Output the (X, Y) coordinate of the center of the cell containing the given text.  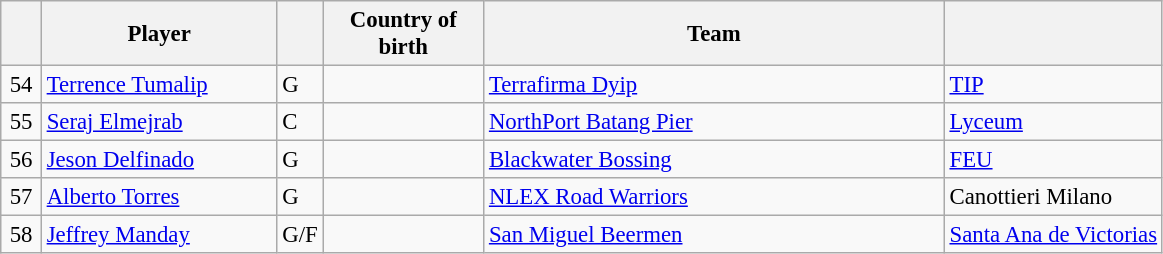
Terrence Tumalip (159, 85)
Santa Ana de Victorias (1053, 235)
Jeffrey Manday (159, 235)
Jeson Delfinado (159, 160)
Player (159, 34)
C (300, 122)
Blackwater Bossing (714, 160)
G/F (300, 235)
Lyceum (1053, 122)
58 (22, 235)
Terrafirma Dyip (714, 85)
57 (22, 197)
54 (22, 85)
San Miguel Beermen (714, 235)
FEU (1053, 160)
Alberto Torres (159, 197)
Country of birth (404, 34)
Seraj Elmejrab (159, 122)
NorthPort Batang Pier (714, 122)
Team (714, 34)
56 (22, 160)
NLEX Road Warriors (714, 197)
55 (22, 122)
Canottieri Milano (1053, 197)
TIP (1053, 85)
